Locate the cell with the specified text and output its (x, y) center coordinate. 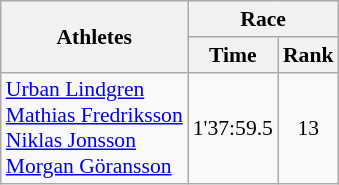
Urban LindgrenMathias FredrikssonNiklas JonssonMorgan Göransson (94, 128)
1'37:59.5 (233, 128)
Rank (308, 55)
Athletes (94, 36)
Time (233, 55)
13 (308, 128)
Race (264, 19)
